Scan for the cell matching the given text and deliver its (X, Y) coordinate at center. 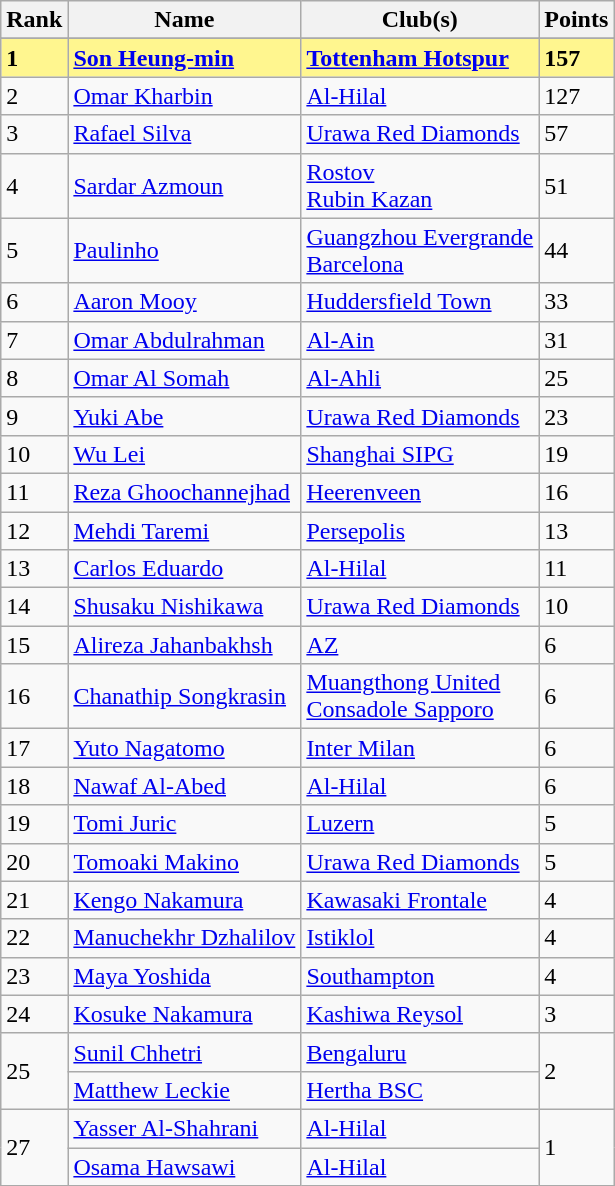
27 (34, 1147)
Yuki Abe (184, 416)
7 (34, 340)
Yuto Nagatomo (184, 748)
Rafael Silva (184, 134)
Sardar Azmoun (184, 186)
127 (576, 96)
44 (576, 250)
Son Heung-min (184, 58)
17 (34, 748)
Bengaluru (420, 1052)
Matthew Leckie (184, 1090)
Aaron Mooy (184, 302)
Reza Ghoochannejhad (184, 492)
Tottenham Hotspur (420, 58)
14 (34, 607)
Yasser Al-Shahrani (184, 1128)
Hertha BSC (420, 1090)
Carlos Eduardo (184, 569)
Heerenveen (420, 492)
Paulinho (184, 250)
Southampton (420, 976)
20 (34, 862)
Maya Yoshida (184, 976)
15 (34, 645)
9 (34, 416)
57 (576, 134)
Rank (34, 20)
22 (34, 938)
51 (576, 186)
157 (576, 58)
8 (34, 378)
Points (576, 20)
Kawasaki Frontale (420, 900)
Omar Kharbin (184, 96)
Shusaku Nishikawa (184, 607)
Al-Ahli (420, 378)
Tomi Juric (184, 824)
Club(s) (420, 20)
31 (576, 340)
Wu Lei (184, 454)
Kosuke Nakamura (184, 1014)
Alireza Jahanbakhsh (184, 645)
Al-Ain (420, 340)
Luzern (420, 824)
Rostov Rubin Kazan (420, 186)
Inter Milan (420, 748)
Mehdi Taremi (184, 531)
18 (34, 786)
Sunil Chhetri (184, 1052)
Kashiwa Reysol (420, 1014)
Tomoaki Makino (184, 862)
21 (34, 900)
Istiklol (420, 938)
Shanghai SIPG (420, 454)
Omar Al Somah (184, 378)
Guangzhou Evergrande Barcelona (420, 250)
Chanathip Songkrasin (184, 696)
Huddersfield Town (420, 302)
Manuchekhr Dzhalilov (184, 938)
Osama Hawsawi (184, 1167)
12 (34, 531)
Name (184, 20)
Omar Abdulrahman (184, 340)
Persepolis (420, 531)
24 (34, 1014)
AZ (420, 645)
Kengo Nakamura (184, 900)
Nawaf Al-Abed (184, 786)
Muangthong United Consadole Sapporo (420, 696)
33 (576, 302)
